Return (x, y) of the center of cell containing provided text 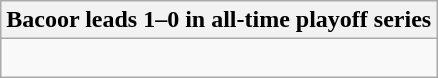
Bacoor leads 1–0 in all-time playoff series (219, 20)
